Determine the (X, Y) coordinate at the center of the cell enclosing the given text.  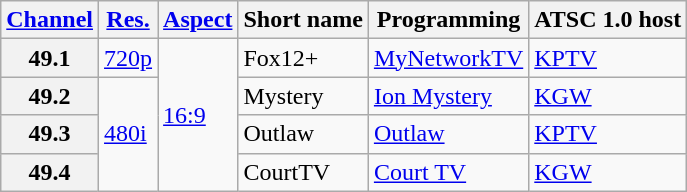
Fox12+ (303, 58)
49.4 (50, 172)
Res. (128, 20)
Channel (50, 20)
480i (128, 134)
Short name (303, 20)
Ion Mystery (448, 96)
49.3 (50, 134)
16:9 (198, 115)
MyNetworkTV (448, 58)
49.2 (50, 96)
Mystery (303, 96)
Court TV (448, 172)
Aspect (198, 20)
CourtTV (303, 172)
Programming (448, 20)
49.1 (50, 58)
720p (128, 58)
ATSC 1.0 host (608, 20)
